Determine the [x, y] coordinate at the center of the cell enclosing the given text.  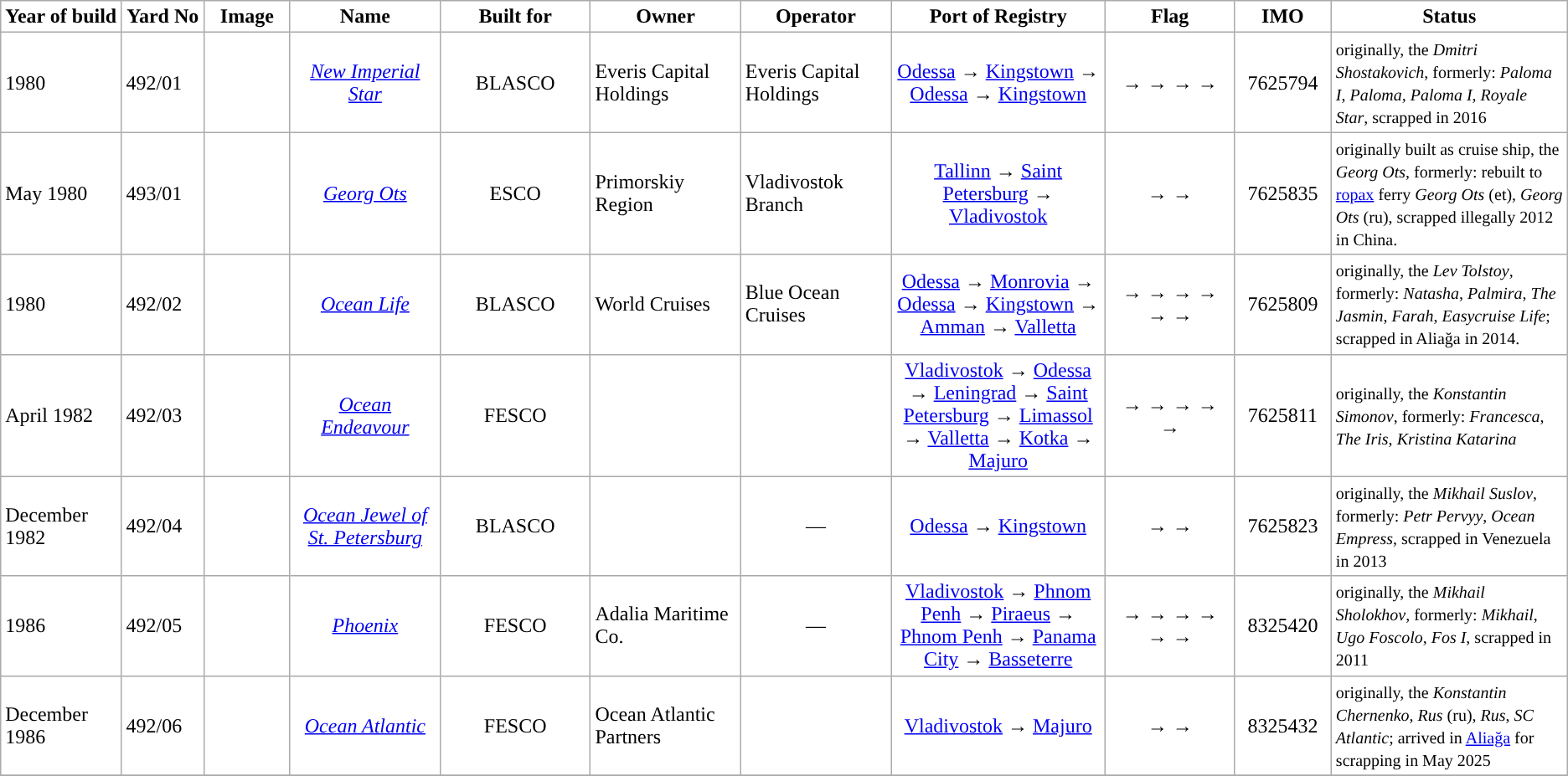
492/03 [162, 415]
7625811 [1283, 415]
Vladivostok → Majuro [998, 725]
8325420 [1283, 626]
originally, the Lev Tolstoy, formerly: Natasha, Palmira, The Jasmin, Farah, Easycruise Life; scrapped in Aliağa in 2014. [1449, 305]
492/05 [162, 626]
Ocean Jewel of St. Petersburg [365, 526]
Ocean Endeavour [365, 415]
493/01 [162, 193]
World Cruises [665, 305]
Name [365, 17]
Operator [816, 17]
Odessa → Kingstown → Odessa → Kingstown [998, 82]
→ → → → [1170, 82]
Owner [665, 17]
7625809 [1283, 305]
Ocean Life [365, 305]
Yard No [162, 17]
originally, the Konstantin Simonov, formerly: Francesca, The Iris, Kristina Katarina [1449, 415]
Georg Ots [365, 193]
Tallinn → Saint Petersburg → Vladivostok [998, 193]
originally, the Konstantin Chernenko, Rus (ru), Rus, SC Atlantic; arrived in Aliağa for scrapping in May 2025 [1449, 725]
Odessa → Kingstown [998, 526]
8325432 [1283, 725]
Ocean Atlantic Partners [665, 725]
IMO [1283, 17]
Vladivostok → Phnom Penh → Piraeus → Phnom Penh → Panama City → Basseterre [998, 626]
Image [246, 17]
492/01 [162, 82]
1986 [61, 626]
Port of Registry [998, 17]
492/04 [162, 526]
7625794 [1283, 82]
Year of build [61, 17]
Primorskiy Region [665, 193]
ESCO [516, 193]
Odessa → Monrovia → Odessa → Kingstown → Amman → Valletta [998, 305]
Built for [516, 17]
New Imperial Star [365, 82]
Blue Ocean Cruises [816, 305]
492/06 [162, 725]
7625823 [1283, 526]
7625835 [1283, 193]
Ocean Atlantic [365, 725]
→ → → → → [1170, 415]
Vladivostok Branch [816, 193]
December 1982 [61, 526]
originally, the Dmitri Shostakovich, formerly: Paloma I, Paloma, Paloma I, Royale Star, scrapped in 2016 [1449, 82]
May 1980 [61, 193]
originally, the Mikhail Sholokhov, formerly: Mikhail, Ugo Foscolo, Fos I, scrapped in 2011 [1449, 626]
Flag [1170, 17]
Vladivostok → Odessa → Leningrad → Saint Petersburg → Limassol → Valletta → Kotka → Majuro [998, 415]
originally, the Mikhail Suslov, formerly: Petr Pervyy, Ocean Empress, scrapped in Venezuela in 2013 [1449, 526]
492/02 [162, 305]
Status [1449, 17]
December 1986 [61, 725]
Phoenix [365, 626]
originally built as cruise ship, the Georg Ots, formerly: rebuilt to ropax ferry Georg Ots (et), Georg Ots (ru), scrapped illegally 2012 in China. [1449, 193]
Adalia Maritime Co. [665, 626]
April 1982 [61, 415]
